Pinpoint the cell where the given text exists, returning its (X, Y) midpoint coordinate. 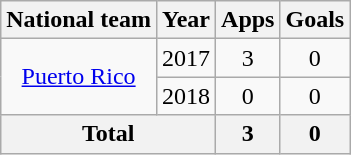
National team (79, 20)
Goals (315, 20)
2017 (186, 58)
Year (186, 20)
Apps (248, 20)
Total (108, 134)
Puerto Rico (79, 77)
2018 (186, 96)
